Capture the cell that displays the provided text and extract its (x, y) central coordinate. 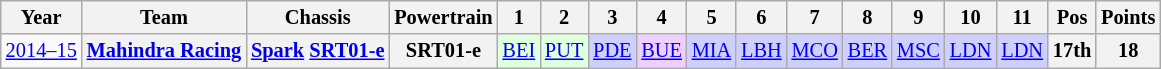
BER (868, 51)
11 (1022, 17)
6 (761, 17)
Mahindra Racing (164, 51)
Chassis (318, 17)
1 (520, 17)
Spark SRT01-e (318, 51)
PUT (564, 51)
4 (661, 17)
17th (1072, 51)
8 (868, 17)
Points (1128, 17)
Year (42, 17)
BUE (661, 51)
LBH (761, 51)
9 (918, 17)
PDE (612, 51)
18 (1128, 51)
Pos (1072, 17)
Team (164, 17)
2 (564, 17)
7 (815, 17)
10 (971, 17)
BEI (520, 51)
MIA (712, 51)
5 (712, 17)
MCO (815, 51)
2014–15 (42, 51)
SRT01-e (443, 51)
3 (612, 17)
Powertrain (443, 17)
MSC (918, 51)
